For the text-containing cell, return its midpoint in [x, y] coordinate format. 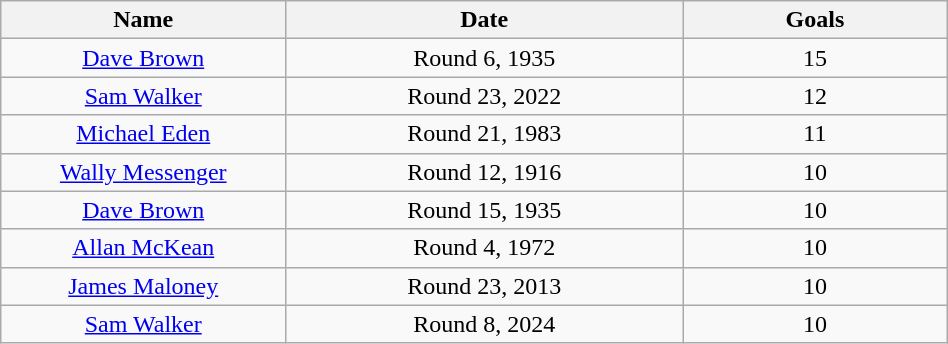
Goals [816, 20]
Wally Messenger [144, 172]
15 [816, 58]
Round 23, 2013 [484, 286]
12 [816, 96]
Round 15, 1935 [484, 210]
James Maloney [144, 286]
Round 4, 1972 [484, 248]
11 [816, 134]
Round 23, 2022 [484, 96]
Round 6, 1935 [484, 58]
Date [484, 20]
Round 8, 2024 [484, 324]
Name [144, 20]
Allan McKean [144, 248]
Michael Eden [144, 134]
Round 21, 1983 [484, 134]
Round 12, 1916 [484, 172]
